Locate the cell with the specified text and output its (X, Y) center coordinate. 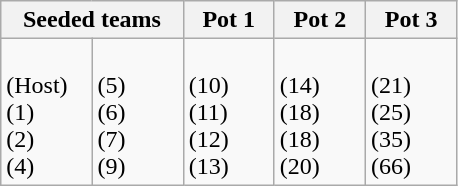
(5) (6) (7) (9) (138, 112)
(10) (11) (12) (13) (228, 112)
Seeded teams (92, 20)
(Host) (1) (2) (4) (46, 112)
Pot 1 (228, 20)
Pot 3 (412, 20)
(14) (18) (18) (20) (320, 112)
Pot 2 (320, 20)
(21) (25) (35) (66) (412, 112)
